Find where the given text appears and provide that cell's center as [x, y] coordinate. 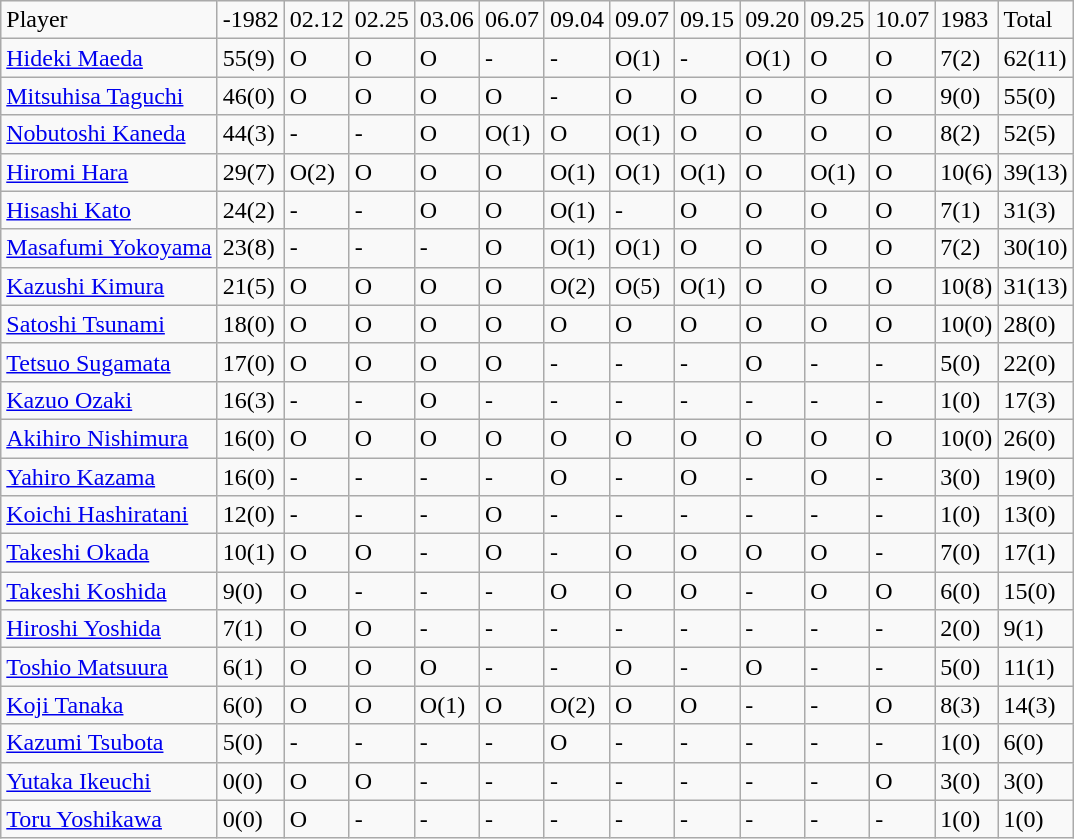
Masafumi Yokoyama [109, 248]
44(3) [250, 134]
7(0) [966, 553]
09.20 [772, 20]
09.15 [708, 20]
Satoshi Tsunami [109, 324]
Takeshi Koshida [109, 591]
02.25 [382, 20]
28(0) [1036, 324]
52(5) [1036, 134]
Hisashi Kato [109, 210]
Mitsuhisa Taguchi [109, 96]
09.25 [838, 20]
17(3) [1036, 400]
17(0) [250, 362]
10(8) [966, 286]
31(3) [1036, 210]
19(0) [1036, 477]
29(7) [250, 172]
9(1) [1036, 629]
17(1) [1036, 553]
26(0) [1036, 438]
Yahiro Kazama [109, 477]
Hiromi Hara [109, 172]
14(3) [1036, 705]
Yutaka Ikeuchi [109, 781]
O(5) [642, 286]
18(0) [250, 324]
55(9) [250, 58]
Hiroshi Yoshida [109, 629]
12(0) [250, 515]
16(3) [250, 400]
Kazuo Ozaki [109, 400]
Kazumi Tsubota [109, 743]
21(5) [250, 286]
23(8) [250, 248]
1983 [966, 20]
8(2) [966, 134]
Koichi Hashiratani [109, 515]
Total [1036, 20]
Nobutoshi Kaneda [109, 134]
Koji Tanaka [109, 705]
30(10) [1036, 248]
Toshio Matsuura [109, 667]
24(2) [250, 210]
-1982 [250, 20]
62(11) [1036, 58]
09.07 [642, 20]
Tetsuo Sugamata [109, 362]
22(0) [1036, 362]
Akihiro Nishimura [109, 438]
6(1) [250, 667]
03.06 [446, 20]
02.12 [316, 20]
Toru Yoshikawa [109, 819]
10(6) [966, 172]
Hideki Maeda [109, 58]
55(0) [1036, 96]
31(13) [1036, 286]
Kazushi Kimura [109, 286]
10.07 [902, 20]
46(0) [250, 96]
06.07 [512, 20]
11(1) [1036, 667]
15(0) [1036, 591]
09.04 [576, 20]
13(0) [1036, 515]
8(3) [966, 705]
10(1) [250, 553]
39(13) [1036, 172]
Takeshi Okada [109, 553]
Player [109, 20]
2(0) [966, 629]
